Find where the given text appears and provide that cell's center as (x, y) coordinate. 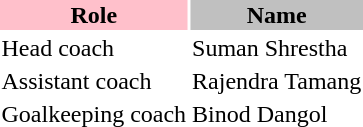
Name (277, 15)
Suman Shrestha (277, 48)
Head coach (94, 48)
Assistant coach (94, 81)
Role (94, 15)
Rajendra Tamang (277, 81)
